Search for the cell housing the specified text and yield its [X, Y] center coordinate. 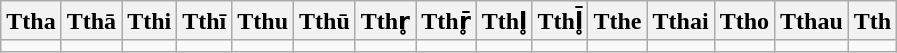
Tthe [618, 21]
Tthū [325, 21]
Tthau [812, 21]
Ttha [31, 21]
Tthr̥ [385, 21]
Ttho [744, 21]
Tth [872, 21]
Tthi [150, 21]
Tthī [204, 21]
Tthu [263, 21]
Tthl̥̄ [560, 21]
Tthr̥̄ [446, 21]
Tthā [91, 21]
Tthai [680, 21]
Tthl̥ [504, 21]
